Find where the given text appears and provide that cell's center as [X, Y] coordinate. 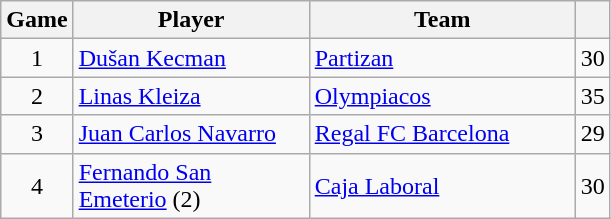
Dušan Kecman [191, 58]
4 [37, 186]
1 [37, 58]
Caja Laboral [442, 186]
Team [442, 20]
29 [592, 134]
Player [191, 20]
3 [37, 134]
35 [592, 96]
Linas Kleiza [191, 96]
2 [37, 96]
Game [37, 20]
Regal FC Barcelona [442, 134]
Olympiacos [442, 96]
Juan Carlos Navarro [191, 134]
Fernando San Emeterio (2) [191, 186]
Partizan [442, 58]
